Find where the given text appears and provide that cell's center as [X, Y] coordinate. 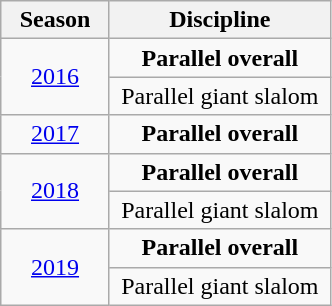
2017 [56, 134]
Discipline [220, 20]
2018 [56, 191]
2019 [56, 267]
Season [56, 20]
2016 [56, 77]
